For the text-containing cell, return its midpoint in (X, Y) coordinate format. 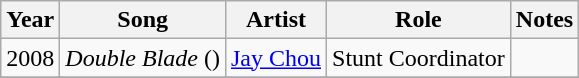
Song (143, 20)
Artist (276, 20)
Notes (544, 20)
Role (419, 20)
Double Blade () (143, 58)
Jay Chou (276, 58)
Year (30, 20)
Stunt Coordinator (419, 58)
2008 (30, 58)
